Output the [X, Y] coordinate of the center of the cell containing the given text.  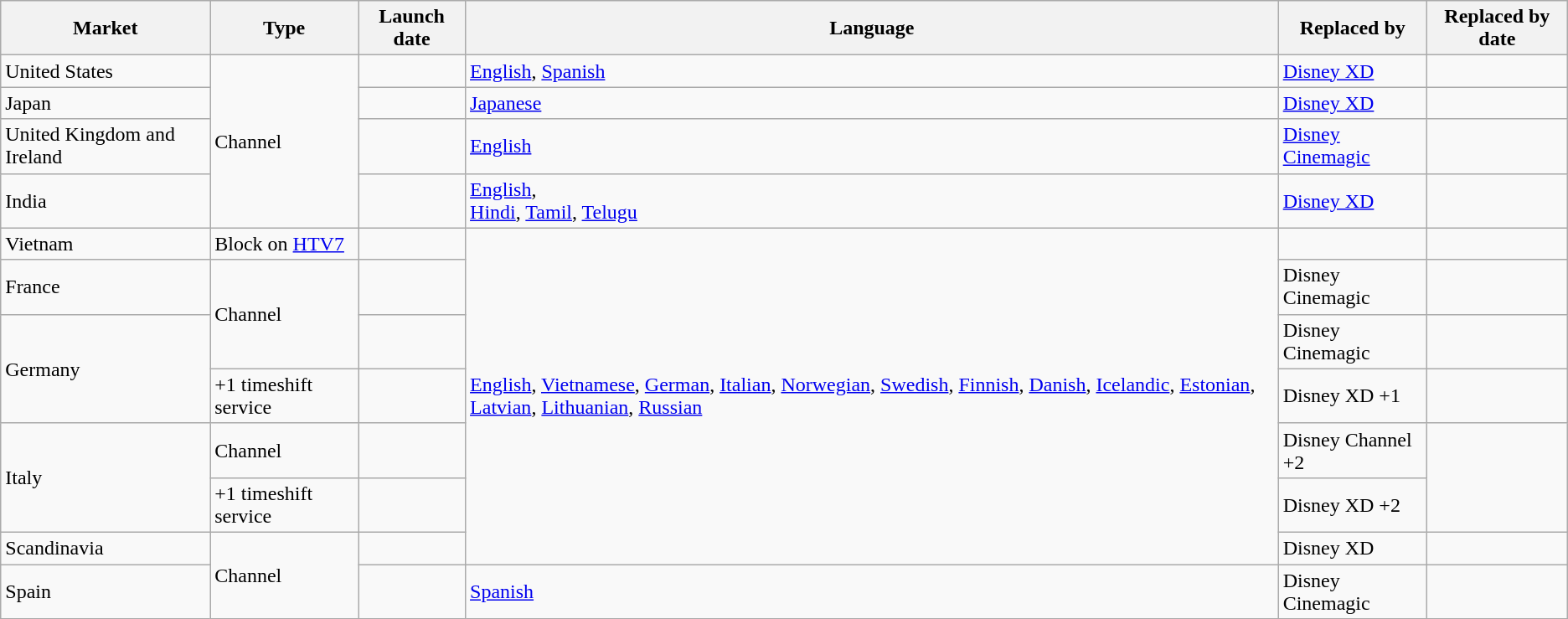
Spanish [873, 591]
Language [873, 28]
Block on HTV7 [285, 244]
Disney XD +1 [1352, 395]
English, Vietnamese, German, Italian, Norwegian, Swedish, Finnish, Danish, Icelandic, Estonian, Latvian, Lithuanian, Russian [873, 395]
English [873, 146]
English,Hindi, Tamil, Telugu [873, 201]
Italy [106, 477]
Japan [106, 103]
Vietnam [106, 244]
Japanese [873, 103]
India [106, 201]
Replaced by date [1497, 28]
Germany [106, 369]
Type [285, 28]
Market [106, 28]
Disney XD +2 [1352, 504]
Launch date [412, 28]
France [106, 286]
Scandinavia [106, 548]
United States [106, 71]
United Kingdom and Ireland [106, 146]
Spain [106, 591]
Replaced by [1352, 28]
English, Spanish [873, 71]
Disney Channel +2 [1352, 451]
